Output the (X, Y) coordinate of the center of the cell containing the given text.  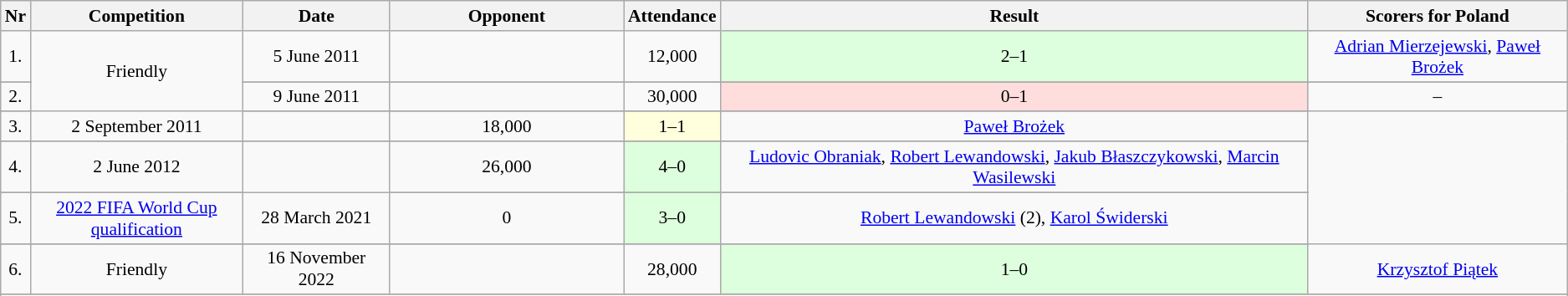
– (1438, 97)
2 September 2011 (137, 127)
12,000 (672, 57)
28,000 (672, 269)
Date (316, 16)
Adrian Mierzejewski, Paweł Brożek (1438, 57)
1–0 (1014, 269)
3. (15, 127)
5. (15, 217)
Krzysztof Piątek (1438, 269)
0 (507, 217)
2 June 2012 (137, 167)
6. (15, 269)
16 November 2022 (316, 269)
2. (15, 97)
1. (15, 57)
Paweł Brożek (1014, 127)
26,000 (507, 167)
Attendance (672, 16)
Result (1014, 16)
30,000 (672, 97)
3–0 (672, 217)
9 June 2011 (316, 97)
Nr (15, 16)
Ludovic Obraniak, Robert Lewandowski, Jakub Błaszczykowski, Marcin Wasilewski (1014, 167)
Robert Lewandowski (2), Karol Świderski (1014, 217)
5 June 2011 (316, 57)
Competition (137, 16)
2–1 (1014, 57)
Scorers for Poland (1438, 16)
1–1 (672, 127)
2022 FIFA World Cup qualification (137, 217)
4. (15, 167)
4–0 (672, 167)
18,000 (507, 127)
Opponent (507, 16)
28 March 2021 (316, 217)
0–1 (1014, 97)
